From the cell containing the given text, extract its center point as [x, y] coordinate. 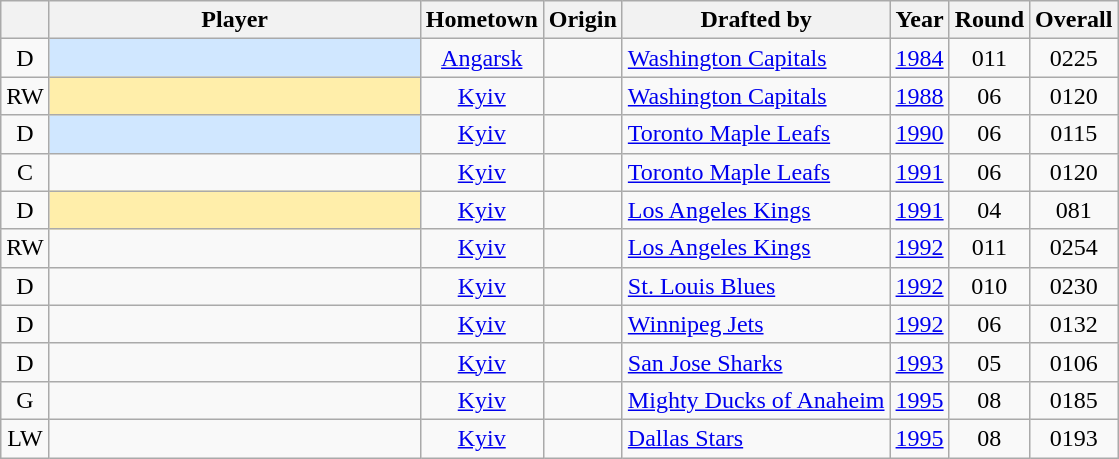
Round [989, 20]
Origin [582, 20]
1990 [920, 134]
Player [234, 20]
Overall [1074, 20]
St. Louis Blues [756, 286]
081 [1074, 210]
Year [920, 20]
Mighty Ducks of Anaheim [756, 400]
LW [25, 438]
G [25, 400]
1984 [920, 58]
C [25, 172]
1993 [920, 362]
0225 [1074, 58]
Angarsk [482, 58]
0185 [1074, 400]
Hometown [482, 20]
0230 [1074, 286]
0115 [1074, 134]
0193 [1074, 438]
0132 [1074, 324]
04 [989, 210]
Winnipeg Jets [756, 324]
0106 [1074, 362]
010 [989, 286]
Drafted by [756, 20]
0254 [1074, 248]
Dallas Stars [756, 438]
1988 [920, 96]
San Jose Sharks [756, 362]
05 [989, 362]
